Return the [x, y] coordinate for the center point of the cell that contains the specified text.  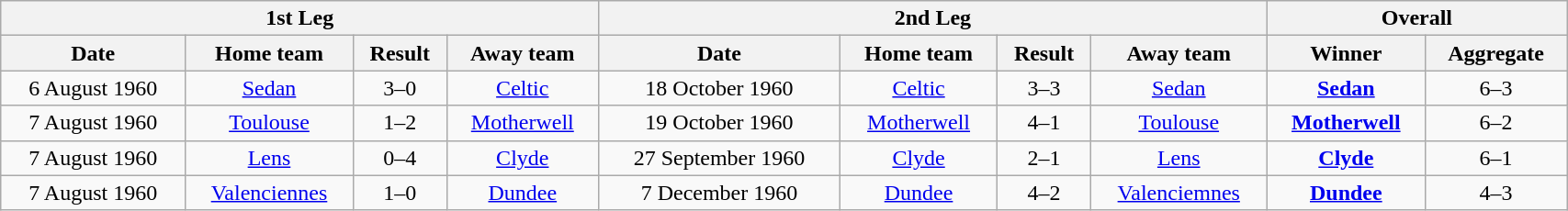
0–4 [400, 158]
4–2 [1044, 193]
Winner [1346, 53]
Aggregate [1495, 53]
6–1 [1495, 158]
6–2 [1495, 123]
1–0 [400, 193]
1st Leg [299, 18]
Valenciennes [270, 193]
4–3 [1495, 193]
7 December 1960 [720, 193]
27 September 1960 [720, 158]
3–3 [1044, 88]
6 August 1960 [94, 88]
2–1 [1044, 158]
Overall [1416, 18]
19 October 1960 [720, 123]
2nd Leg [933, 18]
1–2 [400, 123]
18 October 1960 [720, 88]
Valenciemnes [1179, 193]
3–0 [400, 88]
6–3 [1495, 88]
4–1 [1044, 123]
